Search for the cell housing the specified text and yield its [x, y] center coordinate. 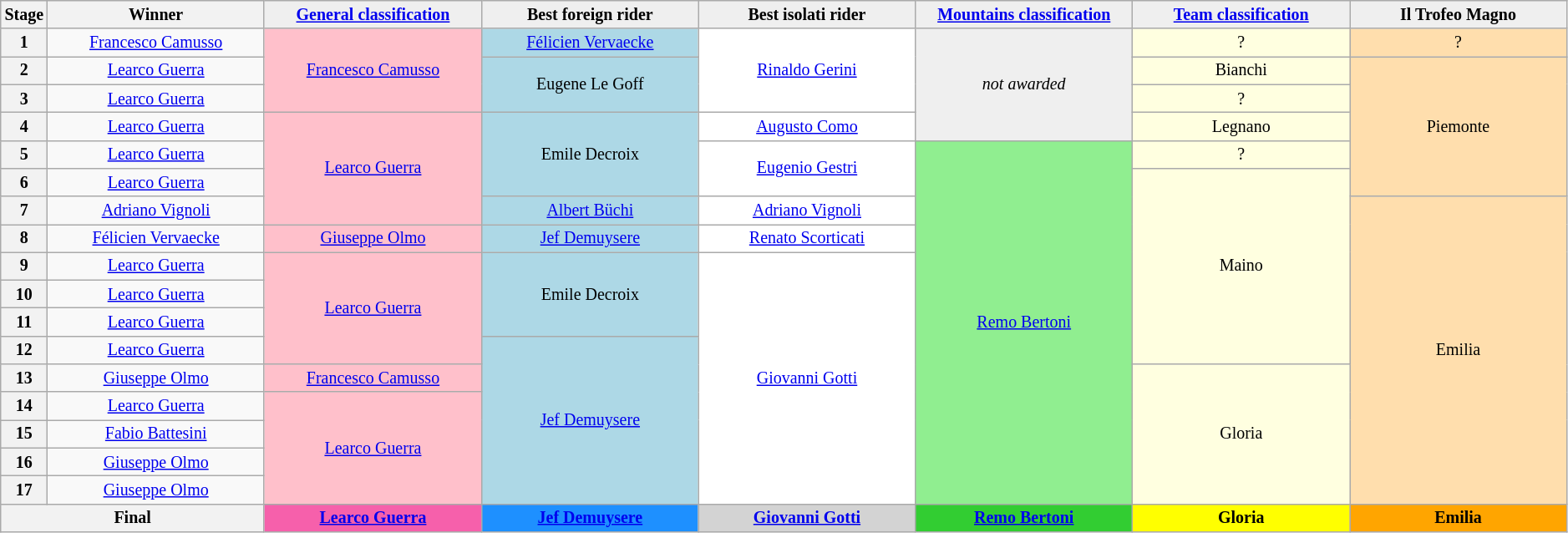
5 [24, 154]
Stage [24, 15]
Best foreign rider [590, 15]
General classification [373, 15]
11 [24, 322]
Bianchi [1241, 70]
not awarded [1024, 85]
7 [24, 211]
2 [24, 70]
16 [24, 463]
Winner [156, 15]
Legnano [1241, 127]
Albert Büchi [590, 211]
Rinaldo Gerini [807, 71]
Final [133, 518]
3 [24, 99]
10 [24, 294]
Fabio Battesini [156, 434]
Piemonte [1459, 127]
Il Trofeo Magno [1459, 15]
13 [24, 378]
15 [24, 434]
1 [24, 43]
12 [24, 351]
14 [24, 406]
Maino [1241, 266]
4 [24, 127]
17 [24, 490]
9 [24, 266]
6 [24, 182]
Augusto Como [807, 127]
Renato Scorticati [807, 239]
Mountains classification [1024, 15]
Eugenio Gestri [807, 169]
8 [24, 239]
Eugene Le Goff [590, 85]
Team classification [1241, 15]
Best isolati rider [807, 15]
